Detect which cell encompasses the target text, then output its (X, Y) center coordinate. 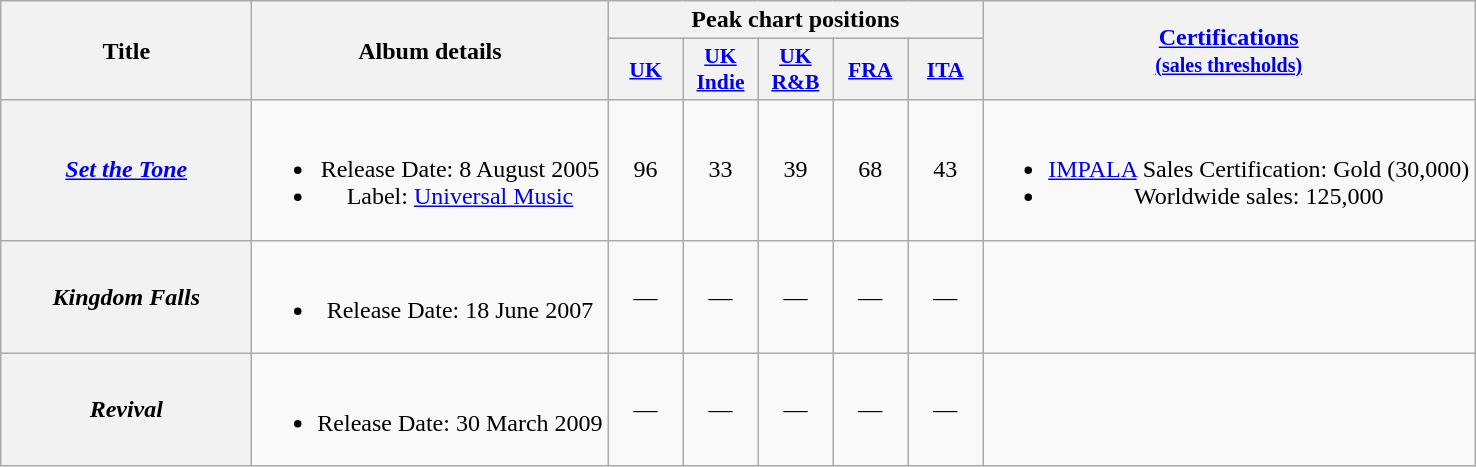
UKIndie (720, 70)
FRA (870, 70)
Release Date: 18 June 2007 (430, 296)
Certifications(sales thresholds) (1229, 50)
Title (126, 50)
39 (796, 170)
ITA (946, 70)
Revival (126, 410)
Release Date: 30 March 2009 (430, 410)
33 (720, 170)
Kingdom Falls (126, 296)
43 (946, 170)
UKR&B (796, 70)
Release Date: 8 August 2005Label: Universal Music (430, 170)
Set the Tone (126, 170)
Album details (430, 50)
UK (646, 70)
96 (646, 170)
Peak chart positions (796, 20)
68 (870, 170)
IMPALA Sales Certification: Gold (30,000)Worldwide sales: 125,000 (1229, 170)
